Identify which cell holds the provided text, then report its (x, y) central coordinate. 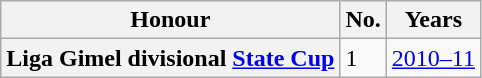
Years (433, 20)
No. (363, 20)
1 (363, 58)
Honour (170, 20)
Liga Gimel divisional State Cup (170, 58)
2010–11 (433, 58)
